Return [X, Y] of the center of cell containing provided text 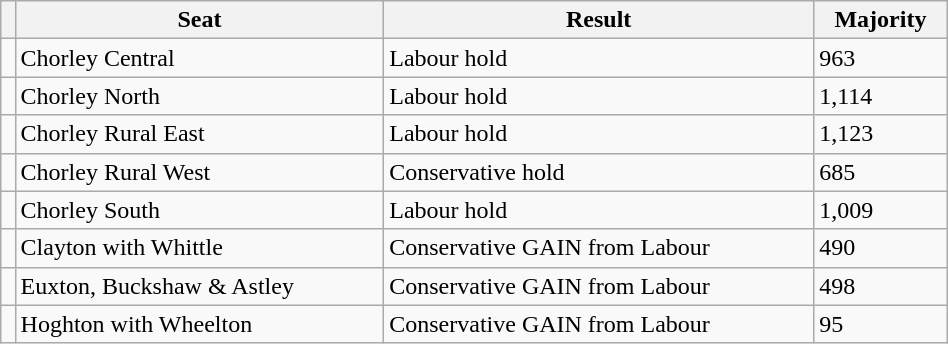
963 [881, 58]
1,123 [881, 134]
1,009 [881, 210]
Result [599, 20]
498 [881, 286]
Chorley North [200, 96]
1,114 [881, 96]
95 [881, 324]
Majority [881, 20]
Chorley Central [200, 58]
490 [881, 248]
Chorley South [200, 210]
Euxton, Buckshaw & Astley [200, 286]
Clayton with Whittle [200, 248]
Hoghton with Wheelton [200, 324]
685 [881, 172]
Seat [200, 20]
Chorley Rural West [200, 172]
Chorley Rural East [200, 134]
Conservative hold [599, 172]
